Capture the cell that displays the provided text and extract its [x, y] central coordinate. 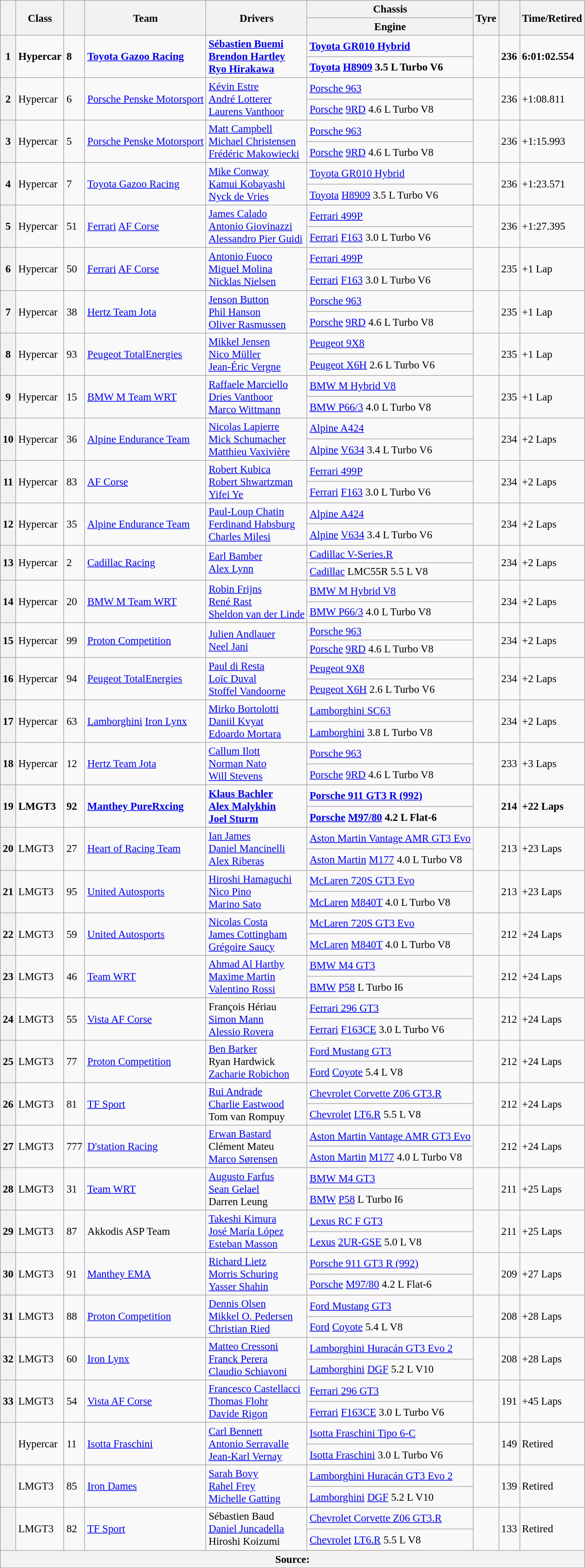
Source: [292, 1559]
+3 Laps [552, 764]
139 [509, 1487]
81 [74, 1104]
30 [8, 1274]
Robert Kubica Robert Shwartzman Yifei Ye [256, 482]
Matt Campbell Michael Christensen Frédéric Makowiecki [256, 142]
94 [74, 679]
14 [8, 601]
777 [74, 1147]
85 [74, 1487]
Callum Ilott Norman Nato Will Stevens [256, 764]
D'station Racing [146, 1147]
+1:08.811 [552, 99]
Robin Frijns René Rast Sheldon van der Linde [256, 601]
Lamborghini SC63 [390, 711]
Ben Barker Ryan Hardwick Zacharie Robichon [256, 1062]
Ian James Daniel Mancinelli Alex Riberas [256, 849]
28 [8, 1189]
83 [74, 482]
93 [74, 354]
1 [8, 57]
Engine [390, 27]
36 [74, 439]
+45 Laps [552, 1401]
233 [509, 764]
Time/Retired [552, 18]
Nicolas Lapierre Mick Schumacher Matthieu Vaxivière [256, 439]
Kévin Estre André Lotterer Laurens Vanthoor [256, 99]
+1:23.571 [552, 184]
Klaus Bachler Alex Malykhin Joel Sturm [256, 807]
Sarah Bovy Rahel Frey Michelle Gatting [256, 1487]
91 [74, 1274]
17 [8, 722]
Manthey PureRxcing [146, 807]
87 [74, 1232]
+1:27.395 [552, 226]
191 [509, 1401]
Carl Bennett Antonio Serravalle Jean-Karl Vernay [256, 1444]
18 [8, 764]
Lexus RC F GT3 [390, 1221]
Chassis [390, 9]
Mikkel Jensen Nico Müller Jean-Éric Vergne [256, 354]
50 [74, 269]
Isotta Fraschini 3.0 L Turbo V6 [390, 1455]
Lexus 2UR-GSE 5.0 L V8 [390, 1242]
209 [509, 1274]
99 [74, 640]
Lamborghini Iron Lynx [146, 722]
Heart of Racing Team [146, 849]
9 [8, 397]
Drivers [256, 18]
51 [74, 226]
Takeshi Kimura José María López Esteban Masson [256, 1232]
Nicolas Costa James Cottingham Grégoire Saucy [256, 934]
Manthey EMA [146, 1274]
François Hériau Simon Mann Alessio Rovera [256, 1019]
Iron Lynx [146, 1359]
Earl Bamber Alex Lynn [256, 562]
AF Corse [146, 482]
35 [74, 524]
63 [74, 722]
54 [74, 1401]
26 [8, 1104]
+27 Laps [552, 1274]
60 [74, 1359]
Paul di Resta Loïc Duval Stoffel Vandoorne [256, 679]
33 [8, 1401]
Isotta Fraschini [146, 1444]
+22 Laps [552, 807]
Cadillac LMC55R 5.5 L V8 [390, 572]
Antonio Fuoco Miguel Molina Nicklas Nielsen [256, 269]
Akkodis ASP Team [146, 1232]
Mirko Bortolotti Daniil Kvyat Edoardo Mortara [256, 722]
214 [509, 807]
Tyre [486, 18]
James Calado Antonio Giovinazzi Alessandro Pier Guidi [256, 226]
3 [8, 142]
24 [8, 1019]
21 [8, 891]
55 [74, 1019]
88 [74, 1316]
16 [8, 679]
Sébastien Buemi Brendon Hartley Ryo Hirakawa [256, 57]
Augusto Farfus Sean Gelael Darren Leung [256, 1189]
Raffaele Marciello Dries Vanthoor Marco Wittmann [256, 397]
29 [8, 1232]
+1:15.993 [552, 142]
Richard Lietz Morris Schuring Yasser Shahin [256, 1274]
Mike Conway Kamui Kobayashi Nyck de Vries [256, 184]
Lamborghini 3.8 L Turbo V8 [390, 732]
82 [74, 1529]
Team [146, 18]
Iron Dames [146, 1487]
92 [74, 807]
4 [8, 184]
77 [74, 1062]
Class [40, 18]
10 [8, 439]
Julien Andlauer Neel Jani [256, 640]
6:01:02.554 [552, 57]
Paul-Loup Chatin Ferdinand Habsburg Charles Milesi [256, 524]
Hiroshi Hamaguchi Nico Pino Marino Sato [256, 891]
Sébastien Baud Daniel Juncadella Hiroshi Koizumi [256, 1529]
59 [74, 934]
Matteo Cressoni Franck Perera Claudio Schiavoni [256, 1359]
46 [74, 976]
Ahmad Al Harthy Maxime Martin Valentino Rossi [256, 976]
Rui Andrade Charlie Eastwood Tom van Rompuy [256, 1104]
Jenson Button Phil Hanson Oliver Rasmussen [256, 312]
Cadillac V-Series.R [390, 554]
19 [8, 807]
149 [509, 1444]
133 [509, 1529]
22 [8, 934]
32 [8, 1359]
13 [8, 562]
Dennis Olsen Mikkel O. Pedersen Christian Ried [256, 1316]
Cadillac Racing [146, 562]
23 [8, 976]
Isotta Fraschini Tipo 6-C [390, 1433]
38 [74, 312]
95 [74, 891]
25 [8, 1062]
Francesco Castellacci Thomas Flohr Davide Rigon [256, 1401]
Erwan Bastard Clément Mateu Marco Sørensen [256, 1147]
